Pinpoint the cell where the given text exists, returning its (X, Y) midpoint coordinate. 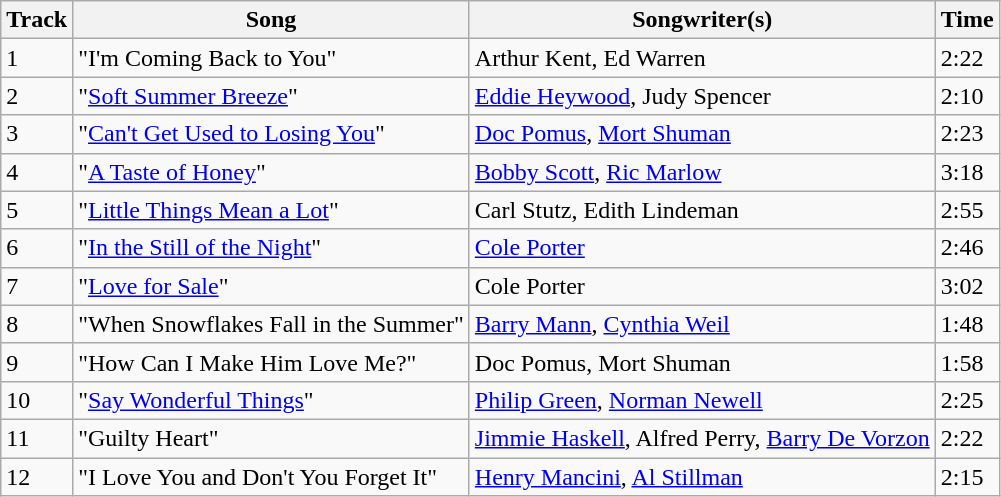
2:23 (967, 134)
2:10 (967, 96)
Barry Mann, Cynthia Weil (702, 324)
"Guilty Heart" (272, 438)
Track (37, 20)
4 (37, 172)
10 (37, 400)
11 (37, 438)
3 (37, 134)
Carl Stutz, Edith Lindeman (702, 210)
2 (37, 96)
8 (37, 324)
"Love for Sale" (272, 286)
Jimmie Haskell, Alfred Perry, Barry De Vorzon (702, 438)
3:02 (967, 286)
"When Snowflakes Fall in the Summer" (272, 324)
"Can't Get Used to Losing You" (272, 134)
"How Can I Make Him Love Me?" (272, 362)
Bobby Scott, Ric Marlow (702, 172)
5 (37, 210)
1:58 (967, 362)
7 (37, 286)
"Soft Summer Breeze" (272, 96)
"A Taste of Honey" (272, 172)
1 (37, 58)
Philip Green, Norman Newell (702, 400)
2:15 (967, 477)
"In the Still of the Night" (272, 248)
6 (37, 248)
2:46 (967, 248)
2:25 (967, 400)
Eddie Heywood, Judy Spencer (702, 96)
Song (272, 20)
"Say Wonderful Things" (272, 400)
Songwriter(s) (702, 20)
"Little Things Mean a Lot" (272, 210)
9 (37, 362)
3:18 (967, 172)
12 (37, 477)
Time (967, 20)
Arthur Kent, Ed Warren (702, 58)
2:55 (967, 210)
"I Love You and Don't You Forget It" (272, 477)
Henry Mancini, Al Stillman (702, 477)
1:48 (967, 324)
"I'm Coming Back to You" (272, 58)
